Pinpoint the cell where the given text exists, returning its (X, Y) midpoint coordinate. 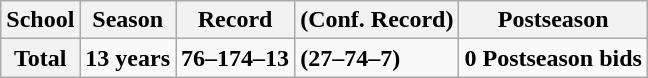
(27–74–7) (377, 58)
0 Postseason bids (553, 58)
Postseason (553, 20)
Season (128, 20)
School (40, 20)
Total (40, 58)
76–174–13 (236, 58)
Record (236, 20)
(Conf. Record) (377, 20)
13 years (128, 58)
